Extract the [X, Y] coordinate from the center of the cell holding the provided text.  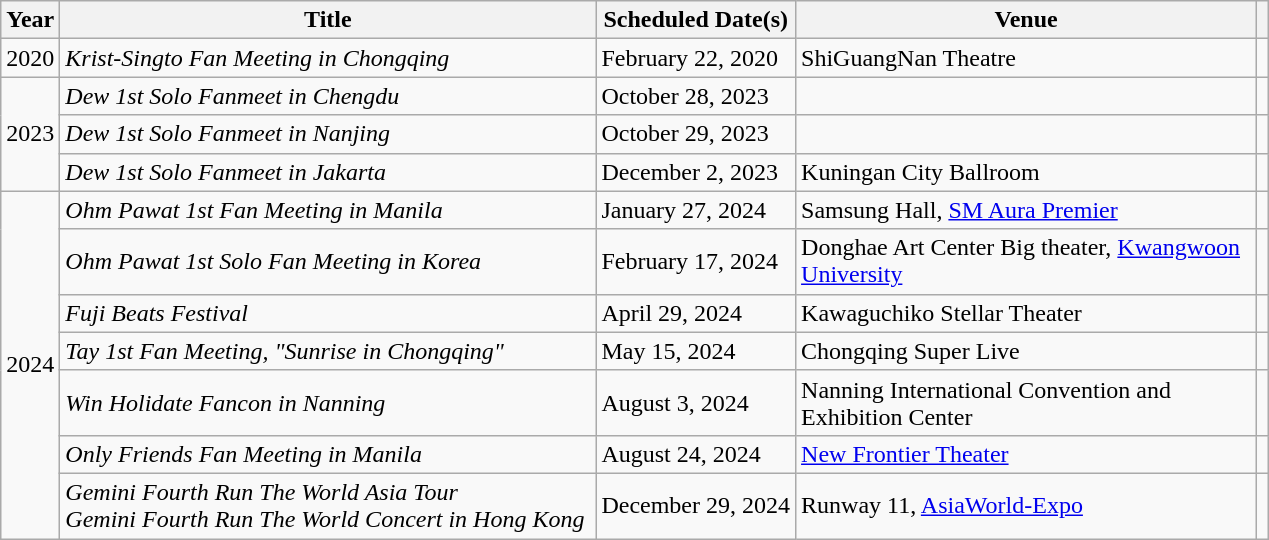
Gemini Fourth Run The World Asia TourGemini Fourth Run The World Concert in Hong Kong [328, 506]
August 3, 2024 [696, 402]
Only Friends Fan Meeting in Manila [328, 454]
Ohm Pawat 1st Solo Fan Meeting in Korea [328, 262]
October 28, 2023 [696, 96]
Samsung Hall, SM Aura Premier [1026, 210]
Dew 1st Solo Fanmeet in Chengdu [328, 96]
May 15, 2024 [696, 351]
Year [30, 20]
Dew 1st Solo Fanmeet in Nanjing [328, 134]
Dew 1st Solo Fanmeet in Jakarta [328, 172]
August 24, 2024 [696, 454]
Tay 1st Fan Meeting, "Sunrise in Chongqing" [328, 351]
February 17, 2024 [696, 262]
Nanning International Convention and Exhibition Center [1026, 402]
December 2, 2023 [696, 172]
Scheduled Date(s) [696, 20]
October 29, 2023 [696, 134]
ShiGuangNan Theatre [1026, 58]
Fuji Beats Festival [328, 313]
Ohm Pawat 1st Fan Meeting in Manila [328, 210]
Chongqing Super Live [1026, 351]
New Frontier Theater [1026, 454]
Title [328, 20]
Krist-Singto Fan Meeting in Chongqing [328, 58]
January 27, 2024 [696, 210]
Kawaguchiko Stellar Theater [1026, 313]
2023 [30, 134]
2024 [30, 364]
Donghae Art Center Big theater, Kwangwoon University [1026, 262]
December 29, 2024 [696, 506]
April 29, 2024 [696, 313]
2020 [30, 58]
February 22, 2020 [696, 58]
Runway 11, AsiaWorld-Expo [1026, 506]
Win Holidate Fancon in Nanning [328, 402]
Kuningan City Ballroom [1026, 172]
Venue [1026, 20]
